Pinpoint the cell where the given text exists, returning its [X, Y] midpoint coordinate. 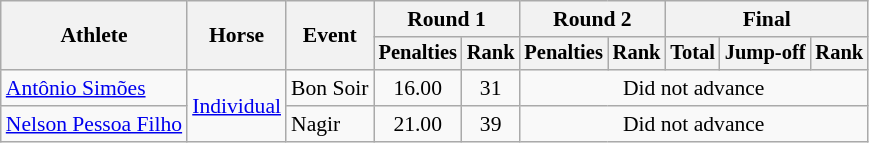
21.00 [418, 124]
Round 1 [447, 19]
31 [491, 88]
Jump-off [766, 54]
Nagir [330, 124]
Nelson Pessoa Filho [94, 124]
16.00 [418, 88]
Athlete [94, 36]
39 [491, 124]
Antônio Simões [94, 88]
Final [766, 19]
Individual [236, 106]
Bon Soir [330, 88]
Total [692, 54]
Horse [236, 36]
Round 2 [592, 19]
Event [330, 36]
